For the text-containing cell, return its midpoint in [X, Y] coordinate format. 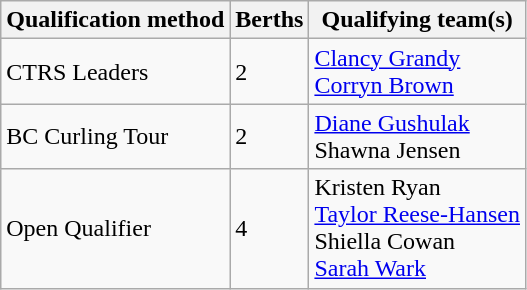
4 [270, 228]
Diane Gushulak Shawna Jensen [418, 136]
Berths [270, 20]
CTRS Leaders [116, 72]
Kristen Ryan Taylor Reese-Hansen Shiella Cowan Sarah Wark [418, 228]
BC Curling Tour [116, 136]
Qualifying team(s) [418, 20]
Open Qualifier [116, 228]
Clancy Grandy Corryn Brown [418, 72]
Qualification method [116, 20]
